From the cell containing the given text, extract its center point as (X, Y) coordinate. 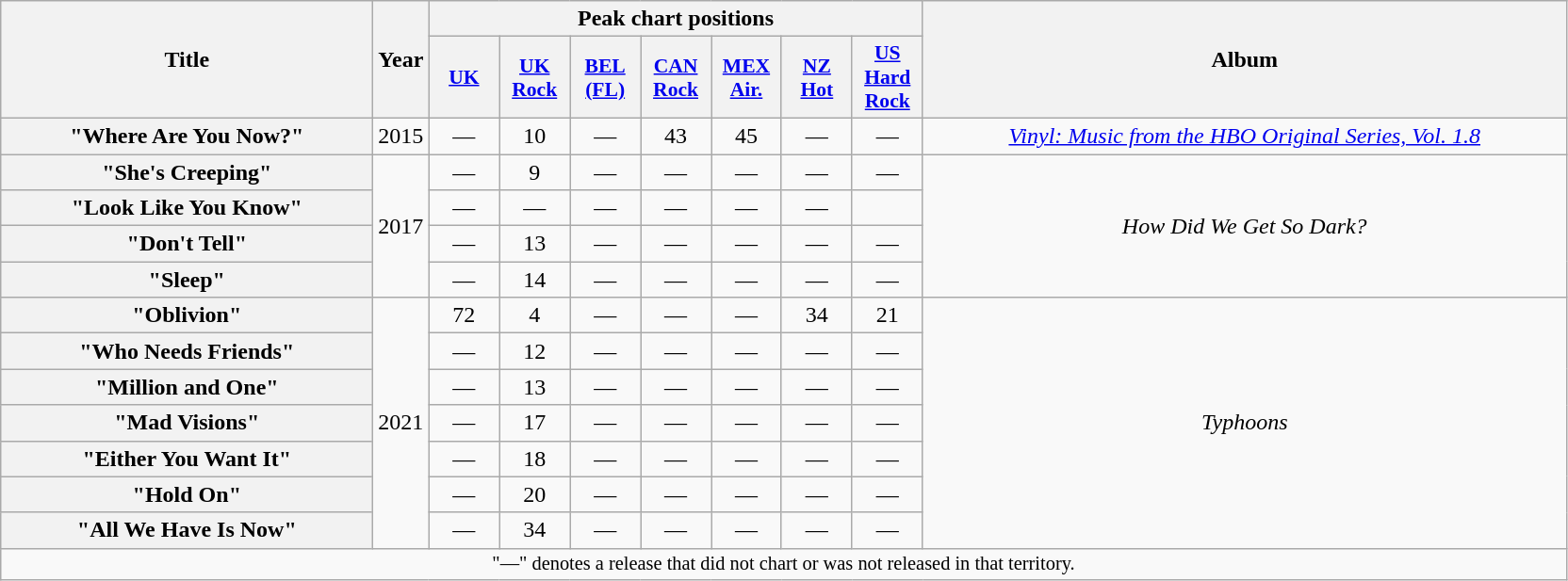
18 (535, 459)
"Where Are You Now?" (187, 136)
72 (464, 315)
Title (187, 60)
21 (888, 315)
2017 (401, 226)
2015 (401, 136)
17 (535, 423)
"Mad Visions" (187, 423)
"Don't Tell" (187, 244)
NZHot (816, 77)
"—" denotes a release that did not chart or was not released in that territory. (784, 564)
"All We Have Is Now" (187, 530)
"She's Creeping" (187, 172)
UK (464, 77)
Peak chart positions (676, 19)
"Million and One" (187, 387)
2021 (401, 423)
USHardRock (888, 77)
UKRock (535, 77)
BEL(FL) (605, 77)
45 (746, 136)
How Did We Get So Dark? (1244, 226)
12 (535, 351)
MEXAir. (746, 77)
Vinyl: Music from the HBO Original Series, Vol. 1.8 (1244, 136)
Year (401, 60)
20 (535, 494)
4 (535, 315)
"Oblivion" (187, 315)
14 (535, 280)
"Sleep" (187, 280)
"Either You Want It" (187, 459)
43 (677, 136)
10 (535, 136)
"Who Needs Friends" (187, 351)
"Hold On" (187, 494)
"Look Like You Know" (187, 208)
9 (535, 172)
Album (1244, 60)
CANRock (677, 77)
Typhoons (1244, 423)
